Find where the given text appears and provide that cell's center as [X, Y] coordinate. 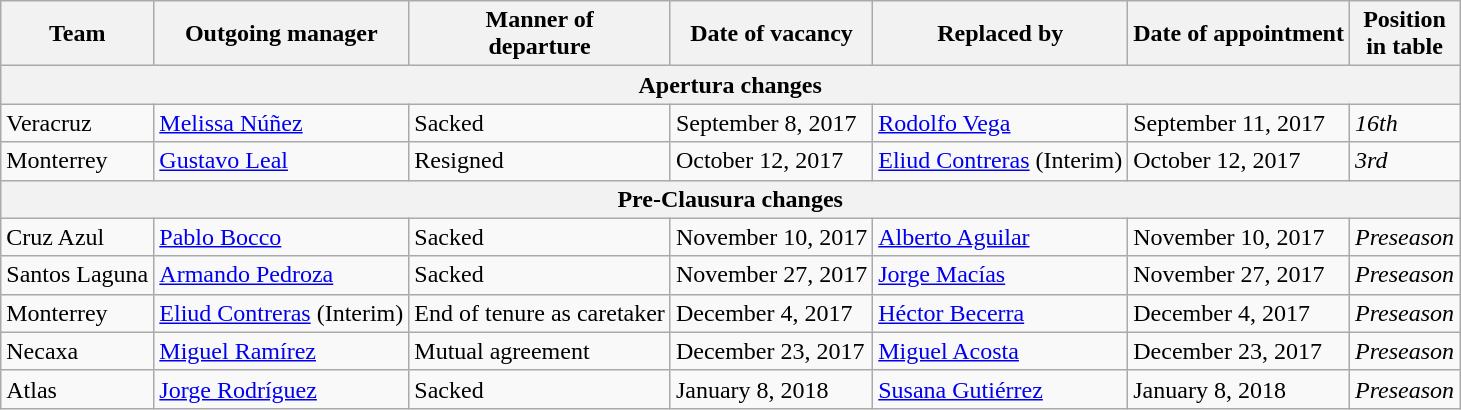
Date of vacancy [771, 34]
Pre-Clausura changes [730, 199]
Apertura changes [730, 85]
End of tenure as caretaker [540, 313]
Manner of departure [540, 34]
September 11, 2017 [1239, 123]
Jorge Macías [1000, 275]
Melissa Núñez [282, 123]
Date of appointment [1239, 34]
Santos Laguna [78, 275]
Rodolfo Vega [1000, 123]
Atlas [78, 389]
Gustavo Leal [282, 161]
September 8, 2017 [771, 123]
Replaced by [1000, 34]
Armando Pedroza [282, 275]
Miguel Acosta [1000, 351]
Veracruz [78, 123]
Alberto Aguilar [1000, 237]
Jorge Rodríguez [282, 389]
Miguel Ramírez [282, 351]
Position in table [1404, 34]
Necaxa [78, 351]
Resigned [540, 161]
Mutual agreement [540, 351]
Pablo Bocco [282, 237]
Cruz Azul [78, 237]
Team [78, 34]
Héctor Becerra [1000, 313]
Outgoing manager [282, 34]
16th [1404, 123]
Susana Gutiérrez [1000, 389]
3rd [1404, 161]
